Find where the given text appears and provide that cell's center as (X, Y) coordinate. 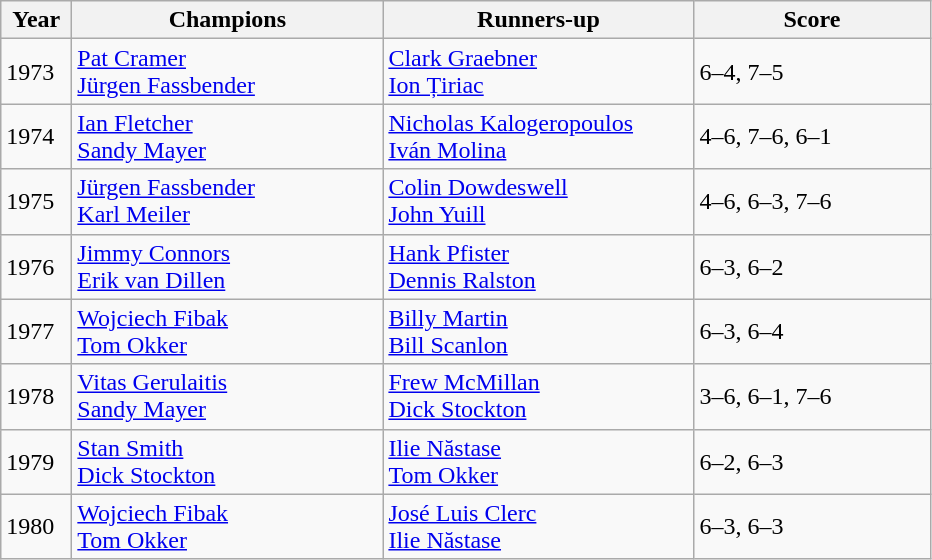
Jimmy Connors Erik van Dillen (228, 266)
3–6, 6–1, 7–6 (812, 396)
6–3, 6–2 (812, 266)
1975 (36, 202)
1980 (36, 526)
4–6, 6–3, 7–6 (812, 202)
Year (36, 20)
Hank Pfister Dennis Ralston (538, 266)
Frew McMillan Dick Stockton (538, 396)
Champions (228, 20)
Nicholas Kalogeropoulos Iván Molina (538, 136)
Pat Cramer Jürgen Fassbender (228, 72)
1974 (36, 136)
Clark Graebner Ion Țiriac (538, 72)
Ian Fletcher Sandy Mayer (228, 136)
Stan Smith Dick Stockton (228, 462)
Jürgen Fassbender Karl Meiler (228, 202)
Runners-up (538, 20)
6–2, 6–3 (812, 462)
1978 (36, 396)
1976 (36, 266)
Colin Dowdeswell John Yuill (538, 202)
José Luis Clerc Ilie Năstase (538, 526)
Ilie Năstase Tom Okker (538, 462)
1973 (36, 72)
Score (812, 20)
Billy Martin Bill Scanlon (538, 332)
6–4, 7–5 (812, 72)
1979 (36, 462)
1977 (36, 332)
4–6, 7–6, 6–1 (812, 136)
6–3, 6–3 (812, 526)
6–3, 6–4 (812, 332)
Vitas Gerulaitis Sandy Mayer (228, 396)
